Provide the (X, Y) coordinate of the cell's center where the given text is located.  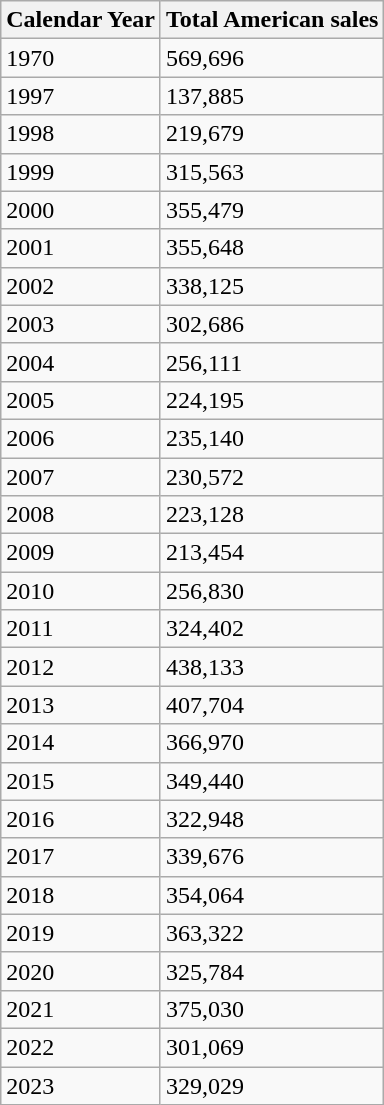
324,402 (272, 629)
325,784 (272, 971)
2013 (81, 705)
2021 (81, 1009)
2020 (81, 971)
2007 (81, 477)
2022 (81, 1047)
256,830 (272, 591)
224,195 (272, 400)
407,704 (272, 705)
223,128 (272, 515)
2016 (81, 819)
338,125 (272, 286)
569,696 (272, 58)
329,029 (272, 1085)
438,133 (272, 667)
2004 (81, 362)
355,479 (272, 210)
1999 (81, 172)
2015 (81, 781)
137,885 (272, 96)
2006 (81, 438)
2001 (81, 248)
1997 (81, 96)
2019 (81, 933)
2005 (81, 400)
354,064 (272, 895)
2014 (81, 743)
2008 (81, 515)
230,572 (272, 477)
1970 (81, 58)
2011 (81, 629)
301,069 (272, 1047)
1998 (81, 134)
2003 (81, 324)
349,440 (272, 781)
2018 (81, 895)
235,140 (272, 438)
339,676 (272, 857)
2017 (81, 857)
322,948 (272, 819)
Calendar Year (81, 20)
219,679 (272, 134)
213,454 (272, 553)
366,970 (272, 743)
2012 (81, 667)
363,322 (272, 933)
2002 (81, 286)
2009 (81, 553)
355,648 (272, 248)
2023 (81, 1085)
2000 (81, 210)
2010 (81, 591)
256,111 (272, 362)
Total American sales (272, 20)
375,030 (272, 1009)
315,563 (272, 172)
302,686 (272, 324)
